Scan for the cell matching the given text and deliver its (x, y) coordinate at center. 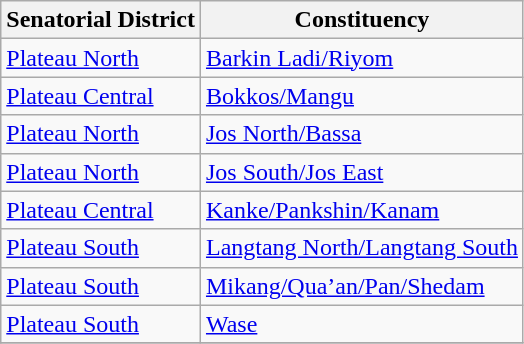
Jos South/Jos East (362, 172)
Mikang/Qua’an/Pan/Shedam (362, 286)
Wase (362, 324)
Kanke/Pankshin/Kanam (362, 210)
Bokkos/Mangu (362, 96)
Constituency (362, 20)
Senatorial District (101, 20)
Barkin Ladi/Riyom (362, 58)
Jos North/Bassa (362, 134)
Langtang North/Langtang South (362, 248)
